Return [x, y] of the center of cell containing provided text 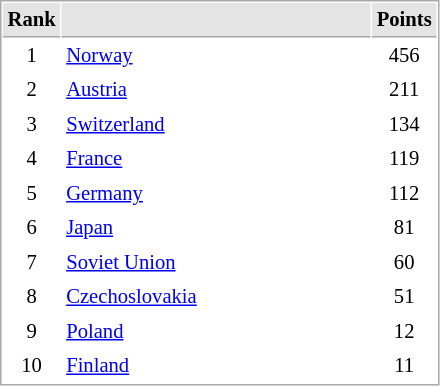
81 [404, 228]
Germany [216, 194]
6 [32, 228]
Japan [216, 228]
211 [404, 90]
Czechoslovakia [216, 296]
Points [404, 20]
Finland [216, 366]
Soviet Union [216, 262]
3 [32, 124]
5 [32, 194]
11 [404, 366]
119 [404, 158]
112 [404, 194]
60 [404, 262]
7 [32, 262]
9 [32, 332]
134 [404, 124]
1 [32, 56]
Austria [216, 90]
Rank [32, 20]
4 [32, 158]
2 [32, 90]
12 [404, 332]
Norway [216, 56]
8 [32, 296]
Poland [216, 332]
456 [404, 56]
Switzerland [216, 124]
France [216, 158]
10 [32, 366]
51 [404, 296]
